Determine the (x, y) coordinate at the center of the cell enclosing the given text.  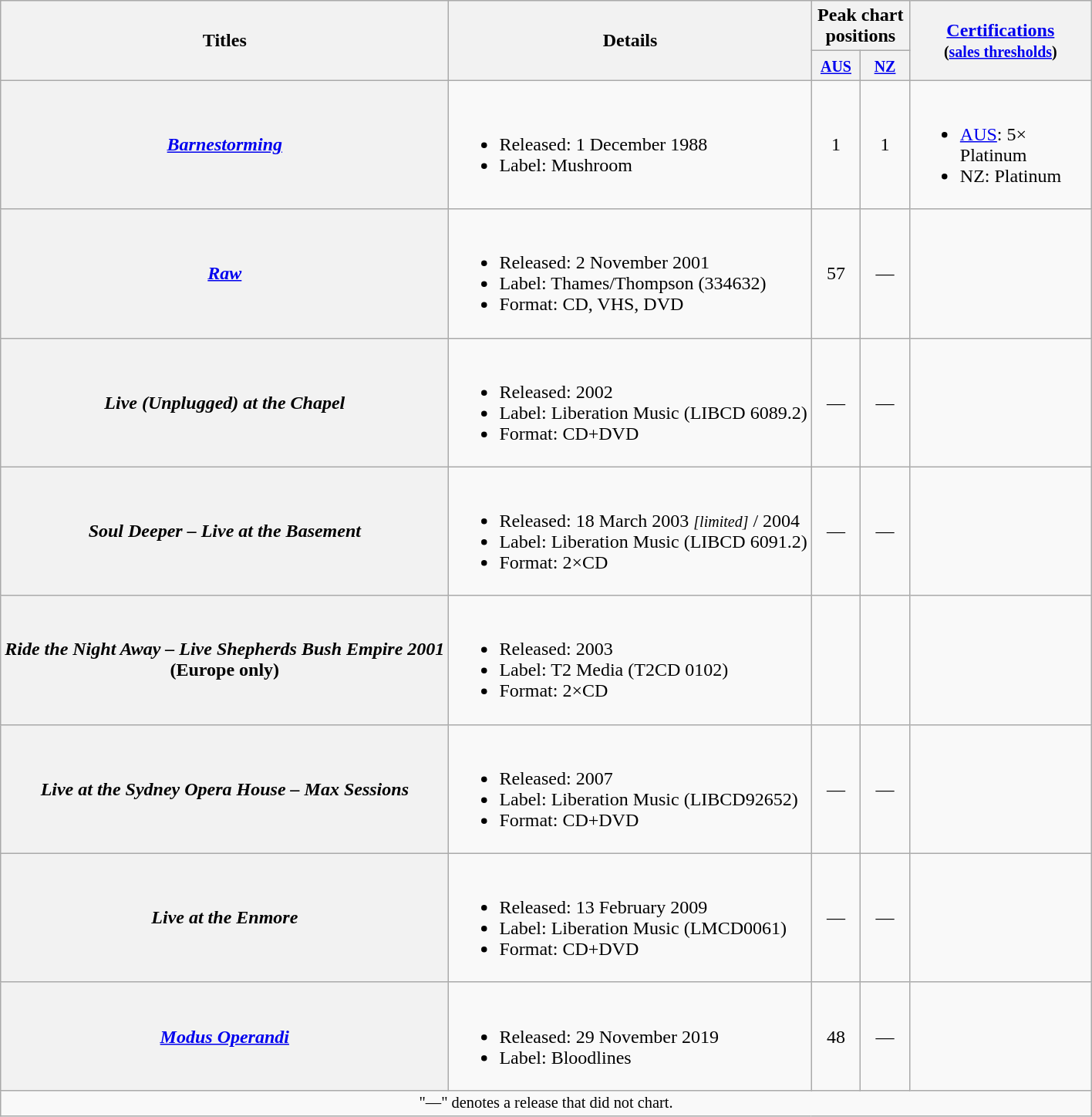
Raw (225, 273)
Live at the Sydney Opera House – Max Sessions (225, 788)
NZ (885, 66)
Modus Operandi (225, 1036)
Released: 29 November 2019Label: Bloodlines (630, 1036)
Released: 2002Label: Liberation Music (LIBCD 6089.2)Format: CD+DVD (630, 403)
AUS: 5× PlatinumNZ: Platinum (1000, 145)
Peak chart positions (861, 26)
AUS (836, 66)
Live at the Enmore (225, 918)
Released: 18 March 2003 [limited] / 2004Label: Liberation Music (LIBCD 6091.2)Format: 2×CD (630, 531)
Released: 2007Label: Liberation Music (LIBCD92652)Format: CD+DVD (630, 788)
48 (836, 1036)
57 (836, 273)
Certifications(sales thresholds) (1000, 40)
Barnestorming (225, 145)
Released: 13 February 2009Label: Liberation Music (LMCD0061)Format: CD+DVD (630, 918)
Released: 1 December 1988Label: Mushroom (630, 145)
Details (630, 40)
Soul Deeper – Live at the Basement (225, 531)
"—" denotes a release that did not chart. (546, 1103)
Ride the Night Away – Live Shepherds Bush Empire 2001 (Europe only) (225, 660)
Live (Unplugged) at the Chapel (225, 403)
Titles (225, 40)
Released: 2003Label: T2 Media (T2CD 0102)Format: 2×CD (630, 660)
Released: 2 November 2001Label: Thames/Thompson (334632)Format: CD, VHS, DVD (630, 273)
